Provide the (X, Y) coordinate of the cell's center where the given text is located.  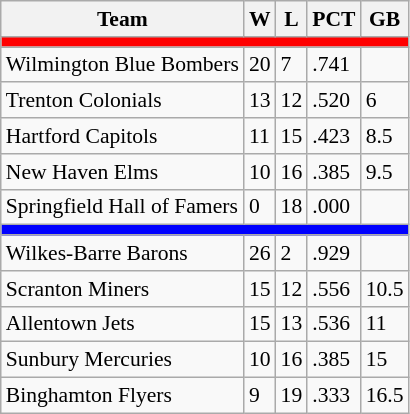
New Haven Elms (122, 172)
Team (122, 19)
9 (260, 396)
Sunbury Mercuries (122, 360)
PCT (334, 19)
Hartford Capitols (122, 136)
Binghamton Flyers (122, 396)
6 (385, 101)
9.5 (385, 172)
.536 (334, 324)
7 (292, 65)
Scranton Miners (122, 289)
.741 (334, 65)
10.5 (385, 289)
L (292, 19)
16.5 (385, 396)
Wilmington Blue Bombers (122, 65)
Allentown Jets (122, 324)
26 (260, 253)
GB (385, 19)
W (260, 19)
2 (292, 253)
20 (260, 65)
.929 (334, 253)
18 (292, 207)
0 (260, 207)
19 (292, 396)
Trenton Colonials (122, 101)
.000 (334, 207)
8.5 (385, 136)
Wilkes-Barre Barons (122, 253)
Springfield Hall of Famers (122, 207)
.556 (334, 289)
.423 (334, 136)
.520 (334, 101)
.333 (334, 396)
